Capture the cell that displays the provided text and extract its [x, y] central coordinate. 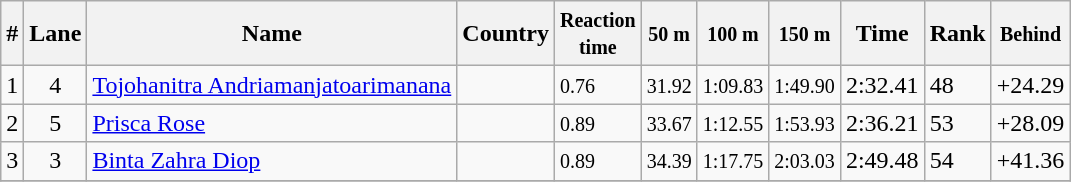
Lane [56, 34]
100 m [733, 34]
34.39 [669, 161]
# [12, 34]
1:49.90 [805, 85]
Behind [1030, 34]
Tojohanitra Andriamanjatoarimanana [272, 85]
+24.29 [1030, 85]
+28.09 [1030, 123]
2 [12, 123]
31.92 [669, 85]
2:36.21 [882, 123]
Reactiontime [598, 34]
48 [958, 85]
Prisca Rose [272, 123]
4 [56, 85]
54 [958, 161]
53 [958, 123]
2:32.41 [882, 85]
33.67 [669, 123]
Binta Zahra Diop [272, 161]
150 m [805, 34]
1 [12, 85]
1:17.75 [733, 161]
1:12.55 [733, 123]
50 m [669, 34]
2:49.48 [882, 161]
Name [272, 34]
Country [506, 34]
0.76 [598, 85]
Rank [958, 34]
5 [56, 123]
2:03.03 [805, 161]
1:53.93 [805, 123]
Time [882, 34]
+41.36 [1030, 161]
1:09.83 [733, 85]
